Capture the cell that displays the provided text and extract its [x, y] central coordinate. 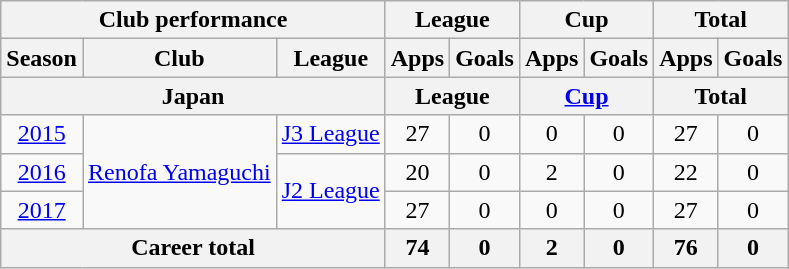
22 [686, 172]
Club [179, 58]
Career total [193, 248]
2016 [42, 172]
Renofa Yamaguchi [179, 172]
Club performance [193, 20]
2015 [42, 134]
Season [42, 58]
20 [417, 172]
J3 League [330, 134]
76 [686, 248]
74 [417, 248]
2017 [42, 210]
J2 League [330, 191]
Japan [193, 96]
